Return the [X, Y] coordinate for the center point of the cell that contains the specified text.  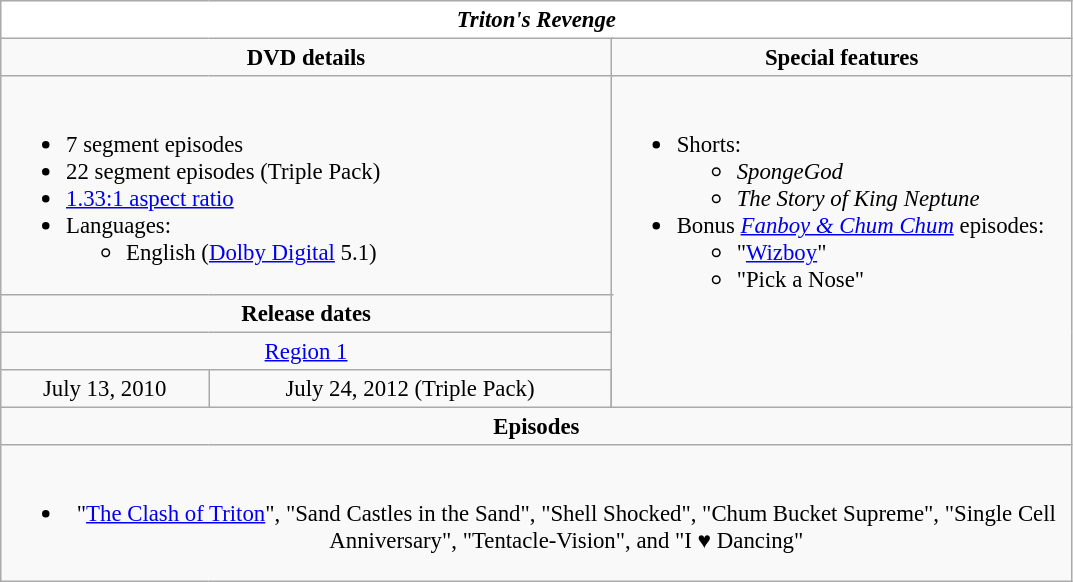
7 segment episodes22 segment episodes (Triple Pack)1.33:1 aspect ratioLanguages:English (Dolby Digital 5.1) [306, 185]
Special features [842, 58]
July 13, 2010 [105, 388]
DVD details [306, 58]
Release dates [306, 313]
Shorts:SpongeGodThe Story of King NeptuneBonus Fanboy & Chum Chum episodes:"Wizboy""Pick a Nose" [842, 242]
Episodes [536, 426]
July 24, 2012 (Triple Pack) [410, 388]
Triton's Revenge [536, 20]
Region 1 [306, 351]
